For the text-containing cell, return its midpoint in (X, Y) coordinate format. 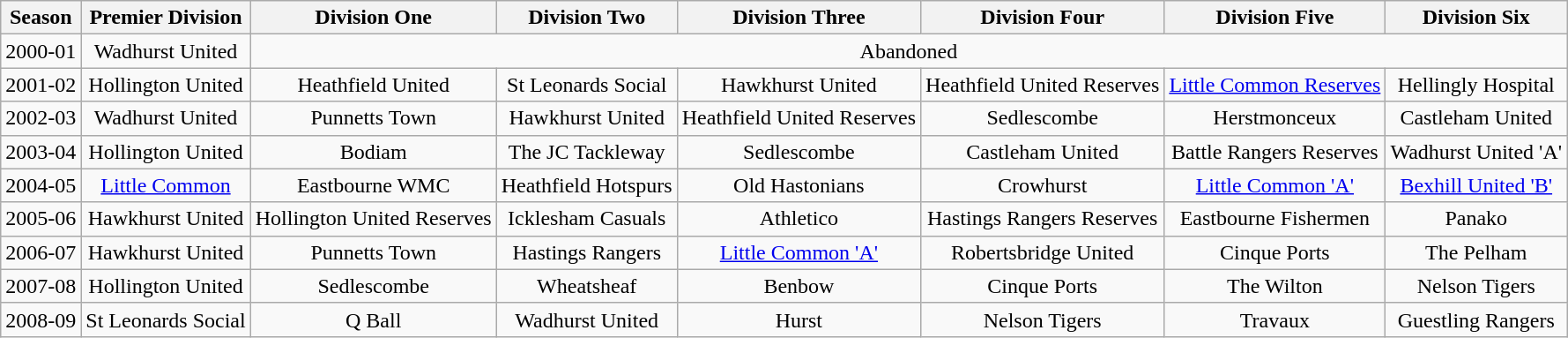
Panako (1476, 219)
2002-03 (41, 118)
Division One (374, 18)
2004-05 (41, 185)
Old Hastonians (799, 185)
Icklesham Casuals (587, 219)
Division Two (587, 18)
Division Three (799, 18)
Hastings Rangers Reserves (1043, 219)
Herstmonceux (1274, 118)
Battle Rangers Reserves (1274, 152)
Division Six (1476, 18)
Little Common (166, 185)
2001-02 (41, 85)
Heathfield United (374, 85)
Bexhill United 'B' (1476, 185)
Eastbourne WMC (374, 185)
Wheatsheaf (587, 286)
2003-04 (41, 152)
Hellingly Hospital (1476, 85)
Division Five (1274, 18)
Athletico (799, 219)
Premier Division (166, 18)
Guestling Rangers (1476, 319)
Abandoned (908, 51)
Hurst (799, 319)
2000-01 (41, 51)
The Pelham (1476, 252)
Robertsbridge United (1043, 252)
The Wilton (1274, 286)
Division Four (1043, 18)
Travaux (1274, 319)
Benbow (799, 286)
Season (41, 18)
Wadhurst United 'A' (1476, 152)
Hollington United Reserves (374, 219)
Q Ball (374, 319)
Heathfield Hotspurs (587, 185)
Eastbourne Fishermen (1274, 219)
2006-07 (41, 252)
2005-06 (41, 219)
Hastings Rangers (587, 252)
2008-09 (41, 319)
The JC Tackleway (587, 152)
Little Common Reserves (1274, 85)
Crowhurst (1043, 185)
2007-08 (41, 286)
Bodiam (374, 152)
